For the text-containing cell, return its midpoint in (X, Y) coordinate format. 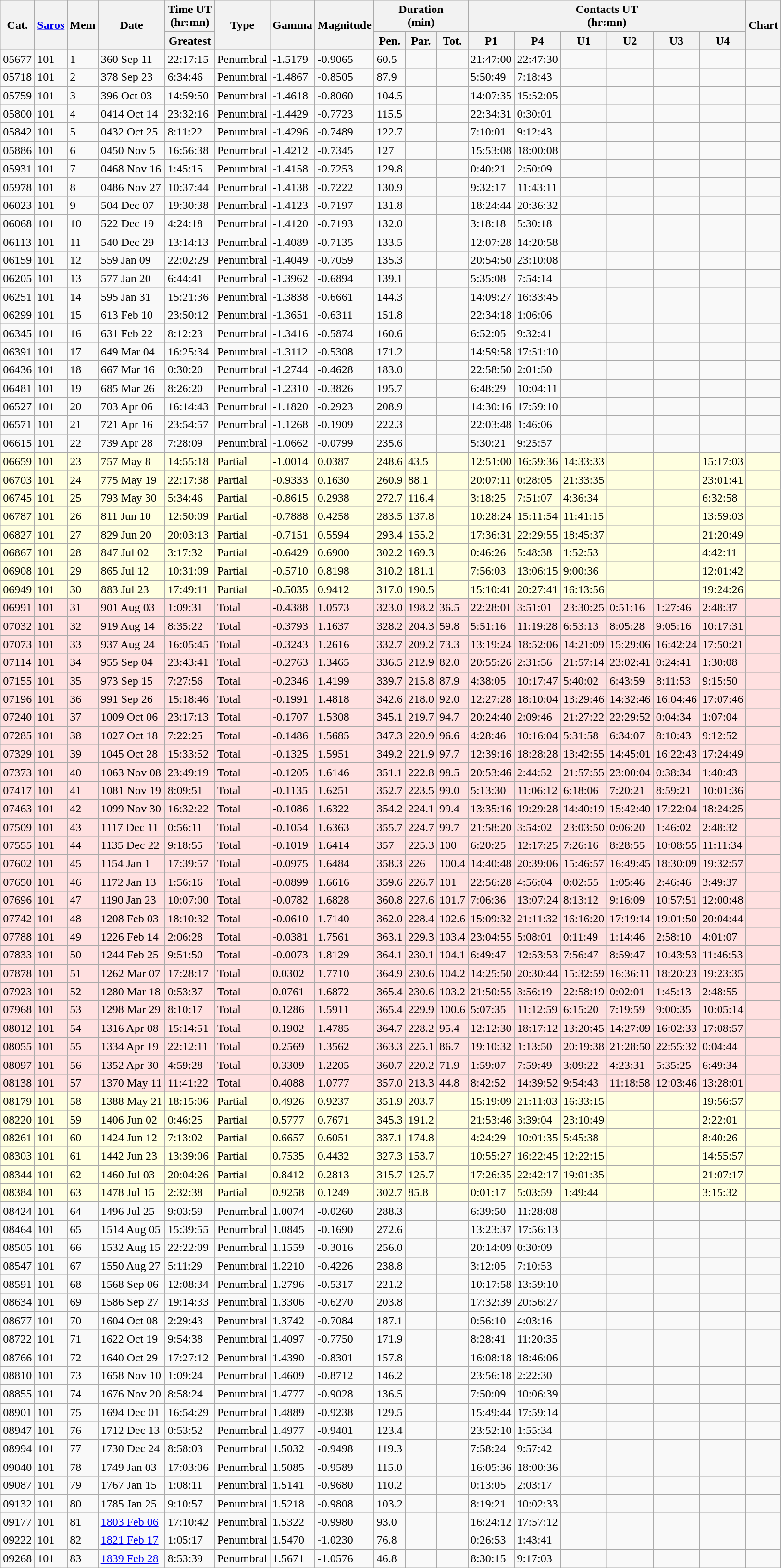
363.3 (389, 1046)
4:42:11 (723, 553)
U2 (630, 41)
213.3 (421, 1083)
-0.1325 (293, 754)
0:56:11 (189, 827)
12:03:46 (676, 1083)
139.1 (389, 279)
1:46:06 (537, 425)
17:50:21 (723, 644)
1514 Aug 05 (132, 1229)
1586 Sep 27 (132, 1302)
0.7535 (293, 1156)
7:06:36 (491, 900)
0:46:25 (189, 1120)
07373 (17, 772)
16 (83, 333)
22:56:28 (491, 882)
364.9 (389, 973)
1.6322 (344, 808)
23:43:41 (189, 662)
98.5 (452, 772)
06787 (17, 516)
06703 (17, 479)
-0.1486 (293, 735)
1081 Nov 19 (132, 790)
Par. (421, 41)
1:55:34 (537, 1431)
2:32:38 (189, 1193)
13:59:10 (537, 1284)
32 (83, 626)
-0.4226 (344, 1266)
20 (83, 406)
2:44:52 (537, 772)
1.2616 (344, 644)
70 (83, 1321)
1694 Dec 01 (132, 1412)
Tot. (452, 41)
07196 (17, 699)
793 May 30 (132, 498)
613 Feb 10 (132, 315)
31 (83, 608)
-1.0230 (344, 1540)
183.0 (389, 370)
1.2210 (293, 1266)
06436 (17, 370)
1190 Jan 23 (132, 900)
73 (83, 1375)
52 (83, 992)
218.0 (421, 699)
15 (83, 315)
355.7 (389, 827)
1712 Dec 13 (132, 1431)
220.2 (421, 1065)
0468 Nov 16 (132, 169)
08722 (17, 1339)
08766 (17, 1357)
0.1630 (344, 479)
26 (83, 516)
5:03:59 (537, 1193)
14:07:35 (491, 96)
9:16:09 (630, 900)
-1.4158 (293, 169)
10:01:36 (723, 790)
15:39:55 (189, 1229)
171.9 (389, 1339)
-0.1086 (293, 808)
99.7 (452, 827)
349.2 (389, 754)
0:53:52 (189, 1431)
-0.1205 (293, 772)
1:45:15 (189, 169)
-0.7888 (293, 516)
131.8 (389, 205)
3:18:25 (491, 498)
99.0 (452, 790)
08384 (17, 1193)
-0.1707 (293, 717)
22:29:55 (537, 535)
8:09:51 (189, 790)
14:40:19 (583, 808)
-0.9680 (344, 1485)
1:52:53 (583, 553)
-1.3838 (293, 297)
7:56:47 (583, 955)
0.4926 (293, 1101)
33 (83, 644)
1568 Sep 06 (132, 1284)
595 Jan 31 (132, 297)
1.4818 (344, 699)
342.6 (389, 699)
15:19:09 (491, 1101)
0:02:55 (583, 882)
22:58:50 (491, 370)
83 (83, 1558)
14:59:50 (189, 96)
-1.2310 (293, 388)
99.4 (452, 808)
19:24:26 (723, 589)
1.6616 (344, 882)
7:27:56 (189, 681)
137.8 (421, 516)
66 (83, 1248)
22:28:01 (491, 608)
0.1286 (293, 1010)
7:10:01 (491, 132)
0.5777 (293, 1120)
685 Mar 26 (132, 388)
12:39:16 (491, 754)
991 Sep 26 (132, 699)
2:22:01 (723, 1120)
-0.8505 (344, 77)
1.7140 (344, 919)
0.0302 (293, 973)
0:30:20 (189, 370)
5:35:25 (676, 1065)
Cat. (17, 25)
3:54:02 (537, 827)
5:30:21 (491, 443)
8:40:26 (723, 1138)
198.2 (421, 608)
272.7 (389, 498)
22:34:18 (491, 315)
21:11:32 (537, 919)
08810 (17, 1375)
8:28:55 (630, 845)
0.9412 (344, 589)
21:57:55 (583, 772)
9:54:38 (189, 1339)
3:39:04 (537, 1120)
1.6484 (344, 864)
8:58:03 (189, 1449)
07285 (17, 735)
288.3 (389, 1211)
-1.4049 (293, 260)
11:41:22 (189, 1083)
8:11:22 (189, 132)
06908 (17, 571)
06615 (17, 443)
68 (83, 1284)
06827 (17, 535)
0:04:44 (723, 1046)
15:18:46 (189, 699)
07650 (17, 882)
-0.0073 (293, 955)
238.8 (389, 1266)
1045 Oct 28 (132, 754)
18 (83, 370)
61 (83, 1156)
-1.1820 (293, 406)
17:08:57 (723, 1028)
235.6 (389, 443)
221.9 (421, 754)
1:56:16 (189, 882)
8:10:17 (189, 1010)
1172 Jan 13 (132, 882)
65 (83, 1229)
12 (83, 260)
21:53:46 (491, 1120)
85.8 (421, 1193)
P1 (491, 41)
14:40:48 (491, 864)
2:22:30 (537, 1375)
1:30:08 (723, 662)
80 (83, 1504)
-1.3651 (293, 315)
17:36:31 (491, 535)
0414 Oct 14 (132, 114)
-1.0576 (344, 1558)
3:12:05 (491, 1266)
1027 Oct 18 (132, 735)
1009 Oct 06 (132, 717)
-1.4089 (293, 242)
7:18:43 (537, 77)
1.5911 (344, 1010)
73.3 (452, 644)
-0.3826 (344, 388)
293.4 (389, 535)
0:53:37 (189, 992)
46 (83, 882)
19:10:32 (491, 1046)
1.6363 (344, 827)
94.7 (452, 717)
13 (83, 279)
1550 Aug 27 (132, 1266)
222.3 (389, 425)
-0.9589 (344, 1467)
18:00:36 (537, 1467)
18:24:44 (491, 205)
-0.0610 (293, 919)
272.6 (389, 1229)
227.6 (421, 900)
1:27:46 (676, 608)
7:22:25 (189, 735)
Greatest (189, 41)
07509 (17, 827)
64 (83, 1211)
104.1 (452, 955)
14:21:09 (583, 644)
Chart (763, 25)
07329 (17, 754)
14:09:27 (491, 297)
20:19:38 (583, 1046)
129.5 (389, 1412)
56 (83, 1065)
8:12:23 (189, 333)
-0.7750 (344, 1339)
14:25:50 (491, 973)
1.0074 (293, 1211)
955 Sep 04 (132, 662)
-0.0260 (344, 1211)
18:15:06 (189, 1101)
1.5085 (293, 1467)
8:59:47 (630, 955)
45 (83, 864)
225.3 (421, 845)
-0.1054 (293, 827)
364.1 (389, 955)
13:20:45 (583, 1028)
8:42:52 (491, 1083)
18:30:09 (676, 864)
23 (83, 461)
13:39:06 (189, 1156)
6:34:07 (630, 735)
23:02:41 (630, 662)
1.5671 (293, 1558)
77 (83, 1449)
6:34:46 (189, 77)
19:14:33 (189, 1302)
Duration(min) (421, 16)
08994 (17, 1449)
74 (83, 1394)
Contacts UT(hr:mn) (607, 16)
9:03:59 (189, 1211)
1.2796 (293, 1284)
15:17:03 (723, 461)
6:52:05 (491, 333)
4:24:18 (189, 223)
18:45:37 (583, 535)
95.4 (452, 1028)
1099 Nov 30 (132, 808)
8:26:20 (189, 388)
122.7 (389, 132)
153.7 (421, 1156)
21:47:00 (491, 59)
-0.6661 (344, 297)
09087 (17, 1485)
22:55:32 (676, 1046)
23:50:12 (189, 315)
3:17:32 (189, 553)
5:48:38 (537, 553)
260.9 (389, 479)
115.0 (389, 1467)
345.1 (389, 717)
05800 (17, 114)
06205 (17, 279)
110.2 (389, 1485)
-0.4388 (293, 608)
136.5 (389, 1394)
504 Dec 07 (132, 205)
0:13:05 (491, 1485)
U4 (723, 41)
14 (83, 297)
07878 (17, 973)
11:18:58 (630, 1083)
23:04:55 (491, 937)
203.7 (421, 1101)
22:42:17 (537, 1175)
21:07:17 (723, 1175)
20:54:50 (491, 260)
1.8129 (344, 955)
102.6 (452, 919)
219.7 (421, 717)
18:17:12 (537, 1028)
51 (83, 973)
1:40:43 (723, 772)
06949 (17, 589)
0.5594 (344, 535)
1226 Feb 14 (132, 937)
2:06:28 (189, 937)
27 (83, 535)
2:29:43 (189, 1321)
215.8 (421, 681)
703 Apr 06 (132, 406)
23:32:16 (189, 114)
5:31:58 (583, 735)
20:14:09 (491, 1248)
17 (83, 352)
5:45:38 (583, 1138)
0.7671 (344, 1120)
06113 (17, 242)
15:09:32 (491, 919)
11:28:08 (537, 1211)
9:25:57 (537, 443)
-0.2923 (344, 406)
-0.9980 (344, 1522)
2:09:46 (537, 717)
17:19:14 (630, 919)
71.9 (452, 1065)
4 (83, 114)
13:29:46 (583, 699)
16:05:45 (189, 644)
359.6 (389, 882)
360 Sep 11 (132, 59)
10:01:35 (537, 1138)
-0.1690 (344, 1229)
05759 (17, 96)
20:07:11 (491, 479)
08261 (17, 1138)
1:09:31 (189, 608)
229.3 (421, 937)
1:05:46 (630, 882)
18:52:06 (537, 644)
8:59:21 (676, 790)
9 (83, 205)
09040 (17, 1467)
-0.2346 (293, 681)
-1.4138 (293, 187)
2:48:55 (723, 992)
2:01:50 (537, 370)
29 (83, 571)
1.5032 (293, 1449)
1.1637 (344, 626)
37 (83, 717)
Magnitude (344, 25)
100.6 (452, 1010)
18:28:28 (537, 754)
127 (389, 150)
225.1 (421, 1046)
16:36:11 (630, 973)
18:10:32 (189, 919)
0.6657 (293, 1138)
12:50:09 (189, 516)
1658 Nov 10 (132, 1375)
38 (83, 735)
10:57:51 (676, 900)
-0.6429 (293, 553)
9:54:43 (583, 1083)
336.5 (389, 662)
-0.0381 (293, 937)
15:53:08 (491, 150)
1839 Feb 28 (132, 1558)
522 Dec 19 (132, 223)
1424 Jun 12 (132, 1138)
212.9 (421, 662)
7:50:09 (491, 1394)
-0.6270 (344, 1302)
351.9 (389, 1101)
-0.9808 (344, 1504)
-0.1019 (293, 845)
07742 (17, 919)
0:38:34 (676, 772)
-0.3016 (344, 1248)
357 (389, 845)
354.2 (389, 808)
15:29:06 (630, 644)
129.8 (389, 169)
10:37:44 (189, 187)
16:04:46 (676, 699)
07968 (17, 1010)
15:49:44 (491, 1412)
8:13:12 (583, 900)
5 (83, 132)
1.6872 (344, 992)
15:46:57 (583, 864)
16:42:24 (676, 644)
1785 Jan 25 (132, 1504)
08344 (17, 1175)
12:17:25 (537, 845)
1:05:17 (189, 1540)
1.4785 (344, 1028)
6:39:50 (491, 1211)
-0.9401 (344, 1431)
-0.7489 (344, 132)
-0.9028 (344, 1394)
937 Aug 24 (132, 644)
81 (83, 1522)
4:36:34 (583, 498)
-0.8615 (293, 498)
16:59:36 (537, 461)
116.4 (421, 498)
9:05:16 (676, 626)
226.7 (421, 882)
-0.7084 (344, 1321)
8:35:22 (189, 626)
187.1 (389, 1321)
06659 (17, 461)
315.7 (389, 1175)
323.0 (389, 608)
3:49:37 (723, 882)
1388 May 21 (132, 1101)
119.3 (389, 1449)
2:48:32 (723, 827)
23:03:50 (583, 827)
10:04:11 (537, 388)
28 (83, 553)
12:53:53 (537, 955)
07602 (17, 864)
1.4097 (293, 1339)
7:10:53 (537, 1266)
53 (83, 1010)
6:49:34 (723, 1065)
174.8 (421, 1138)
20:30:44 (537, 973)
357.0 (389, 1083)
11:20:35 (537, 1339)
310.2 (389, 571)
1.6146 (344, 772)
0:06:20 (630, 827)
19 (83, 388)
16:49:45 (630, 864)
-0.7193 (344, 223)
352.7 (389, 790)
2:03:17 (537, 1485)
12:27:28 (491, 699)
4:01:07 (723, 937)
229.9 (421, 1010)
-0.5317 (344, 1284)
-0.6894 (344, 279)
9:12:43 (537, 132)
0:30:09 (537, 1248)
43.5 (421, 461)
1460 Jul 03 (132, 1175)
17:57:12 (537, 1522)
-0.9065 (344, 59)
08591 (17, 1284)
-0.8060 (344, 96)
5:08:01 (537, 937)
22:17:15 (189, 59)
224.1 (421, 808)
-1.4429 (293, 114)
222.8 (421, 772)
06991 (17, 608)
49 (83, 937)
20:27:41 (537, 589)
6:48:29 (491, 388)
559 Jan 09 (132, 260)
8:58:24 (189, 1394)
7:28:09 (189, 443)
82 (83, 1540)
47 (83, 900)
42 (83, 808)
1117 Dec 11 (132, 827)
16:33:45 (537, 297)
08138 (17, 1083)
1:13:50 (537, 1046)
16:33:15 (583, 1101)
0.2938 (344, 498)
88.1 (421, 479)
20:39:06 (537, 864)
23:17:13 (189, 717)
78 (83, 1467)
30 (83, 589)
34 (83, 662)
1:49:44 (583, 1193)
1244 Feb 25 (132, 955)
19:29:28 (537, 808)
204.3 (421, 626)
0.8412 (293, 1175)
19:23:35 (723, 973)
1:59:07 (491, 1065)
21:28:50 (630, 1046)
3:51:01 (537, 608)
1.4977 (293, 1431)
09132 (17, 1504)
337.1 (389, 1138)
54 (83, 1028)
15:10:41 (491, 589)
1.3306 (293, 1302)
1.4199 (344, 681)
0432 Oct 25 (132, 132)
13:14:13 (189, 242)
0.4258 (344, 516)
15:21:36 (189, 297)
4:03:16 (537, 1321)
5:34:46 (189, 498)
-0.0975 (293, 864)
9:51:50 (189, 955)
-0.5710 (293, 571)
157.8 (389, 1357)
-0.8301 (344, 1357)
Type (242, 25)
6:20:25 (491, 845)
1604 Oct 08 (132, 1321)
21:27:22 (583, 717)
16:16:20 (583, 919)
351.1 (389, 772)
10 (83, 223)
08303 (17, 1156)
847 Jul 02 (132, 553)
18:00:08 (537, 150)
8:19:21 (491, 1504)
-0.5308 (344, 352)
59.8 (452, 626)
1640 Oct 29 (132, 1357)
-0.5035 (293, 589)
10:02:33 (537, 1504)
22:12:11 (189, 1046)
123.4 (389, 1431)
811 Jun 10 (132, 516)
364.7 (389, 1028)
08012 (17, 1028)
10:17:47 (537, 681)
230.1 (421, 955)
0:01:17 (491, 1193)
1676 Nov 20 (132, 1394)
1.7561 (344, 937)
18:20:23 (676, 973)
739 Apr 28 (132, 443)
8:53:39 (189, 1558)
144.3 (389, 297)
0:51:16 (630, 608)
-1.2744 (293, 370)
69 (83, 1302)
248.6 (389, 461)
08634 (17, 1302)
5:07:35 (491, 1010)
06391 (17, 352)
48 (83, 919)
-1.4212 (293, 150)
10:07:00 (189, 900)
11:12:59 (537, 1010)
-0.1909 (344, 425)
10:17:58 (491, 1284)
332.7 (389, 644)
1316 Apr 08 (132, 1028)
7:59:49 (537, 1065)
721 Apr 16 (132, 425)
100 (452, 845)
0486 Nov 27 (132, 187)
9:18:55 (189, 845)
-0.7151 (293, 535)
0:46:26 (491, 553)
1.4609 (293, 1375)
5:51:16 (491, 626)
76 (83, 1431)
0:11:49 (583, 937)
-1.3416 (293, 333)
43 (83, 827)
Gamma (293, 25)
6 (83, 150)
0450 Nov 5 (132, 150)
302.7 (389, 1193)
7:56:03 (491, 571)
23:30:25 (583, 608)
25 (83, 498)
12:22:15 (583, 1156)
16:08:18 (491, 1357)
1262 Mar 07 (132, 973)
93.0 (389, 1522)
0.2813 (344, 1175)
08179 (17, 1101)
-0.2763 (293, 662)
1.3465 (344, 662)
208.9 (389, 406)
06159 (17, 260)
8 (83, 187)
4:28:46 (491, 735)
1.5141 (293, 1485)
1334 Apr 19 (132, 1046)
1.6828 (344, 900)
9:17:03 (537, 1558)
9:00:35 (676, 1010)
133.5 (389, 242)
08097 (17, 1065)
46.8 (389, 1558)
20:56:27 (537, 1302)
7 (83, 169)
1:45:13 (676, 992)
5:35:08 (491, 279)
1:09:24 (189, 1375)
57 (83, 1083)
7:54:14 (537, 279)
8:10:43 (676, 735)
1.0777 (344, 1083)
8:11:53 (676, 681)
345.3 (389, 1120)
190.5 (421, 589)
07463 (17, 808)
829 Jun 20 (132, 535)
0.9237 (344, 1101)
1208 Feb 03 (132, 919)
1135 Dec 22 (132, 845)
41 (83, 790)
20:36:32 (537, 205)
19:01:35 (583, 1175)
50 (83, 955)
-1.3112 (293, 352)
1352 Apr 30 (132, 1065)
11:06:12 (537, 790)
67 (83, 1266)
115.5 (389, 114)
17:59:10 (537, 406)
23:01:41 (723, 479)
14:55:18 (189, 461)
P4 (537, 41)
169.3 (421, 553)
-0.9333 (293, 479)
10:43:53 (676, 955)
17:49:11 (189, 589)
60 (83, 1138)
22:02:29 (189, 260)
125.7 (421, 1175)
1:43:41 (537, 1540)
07073 (17, 644)
0:04:34 (676, 717)
Saros (51, 25)
10:55:27 (491, 1156)
226 (421, 864)
-0.0799 (344, 443)
1622 Oct 19 (132, 1339)
96.6 (452, 735)
14:27:09 (630, 1028)
12:51:00 (491, 461)
2:31:56 (537, 662)
5:13:30 (491, 790)
1.4777 (293, 1394)
919 Aug 14 (132, 626)
0:28:05 (537, 479)
146.2 (389, 1375)
-0.9498 (344, 1449)
75 (83, 1412)
328.2 (389, 626)
76.8 (389, 1540)
1.5470 (293, 1540)
0.3309 (293, 1065)
06481 (17, 388)
362.0 (389, 919)
10:16:04 (537, 735)
13:35:16 (491, 808)
11:19:28 (537, 626)
132.0 (389, 223)
-1.4120 (293, 223)
3:15:32 (723, 1193)
14:39:52 (537, 1083)
17:22:04 (676, 808)
44.8 (452, 1083)
08677 (17, 1321)
10:05:14 (723, 1010)
1730 Dec 24 (132, 1449)
14:33:33 (583, 461)
58 (83, 1101)
104.5 (389, 96)
-1.4123 (293, 205)
-1.3962 (293, 279)
360.7 (389, 1065)
Time UT(hr:mn) (189, 16)
228.2 (421, 1028)
9:12:52 (723, 735)
7:20:21 (630, 790)
-1.1268 (293, 425)
18:24:25 (723, 808)
07114 (17, 662)
378 Sep 23 (132, 77)
11:46:53 (723, 955)
8:30:15 (491, 1558)
06571 (17, 425)
6:15:20 (583, 1010)
17:39:57 (189, 864)
396 Oct 03 (132, 96)
07032 (17, 626)
23:52:10 (491, 1431)
10:06:39 (537, 1394)
-0.8712 (344, 1375)
4:23:31 (630, 1065)
08464 (17, 1229)
0.8198 (344, 571)
0.9258 (293, 1193)
5:30:18 (537, 223)
2:46:46 (676, 882)
13:19:24 (491, 644)
09177 (17, 1522)
07696 (17, 900)
1767 Jan 15 (132, 1485)
2:58:10 (676, 937)
1:07:04 (723, 717)
2:48:37 (723, 608)
11 (83, 242)
72 (83, 1357)
4:56:04 (537, 882)
14:55:57 (723, 1156)
06527 (17, 406)
223.5 (421, 790)
Pen. (389, 41)
15:11:54 (537, 516)
06745 (17, 498)
17:03:06 (189, 1467)
15:42:40 (630, 808)
-0.1135 (293, 790)
302.2 (389, 553)
24 (83, 479)
757 May 8 (132, 461)
05842 (17, 132)
0.1902 (293, 1028)
6:32:58 (723, 498)
21:33:35 (583, 479)
-0.7222 (344, 187)
08947 (17, 1431)
06299 (17, 315)
1154 Jan 1 (132, 864)
358.3 (389, 864)
21:20:49 (723, 535)
1.5322 (293, 1522)
8:05:28 (630, 626)
1478 Jul 15 (132, 1193)
18:46:06 (537, 1357)
1298 Mar 29 (132, 1010)
-0.9238 (344, 1412)
3 (83, 96)
05978 (17, 187)
1803 Feb 06 (132, 1522)
07240 (17, 717)
9:57:42 (537, 1449)
92.0 (452, 699)
203.8 (389, 1302)
1406 Jun 02 (132, 1120)
U1 (583, 41)
5:11:29 (189, 1266)
23:54:57 (189, 425)
16:13:56 (583, 589)
1 (83, 59)
35 (83, 681)
23:10:49 (583, 1120)
07833 (17, 955)
22:17:38 (189, 479)
11:11:34 (723, 845)
22:58:19 (583, 992)
0.4088 (293, 1083)
221.2 (389, 1284)
-0.7253 (344, 169)
82.0 (452, 662)
11:43:11 (537, 187)
10:28:24 (491, 516)
13:59:03 (723, 516)
-1.0014 (293, 461)
7:58:24 (491, 1449)
1.0573 (344, 608)
-0.5874 (344, 333)
13:06:15 (537, 571)
63 (83, 1193)
1280 Mar 18 (132, 992)
21 (83, 425)
15:52:05 (537, 96)
06345 (17, 333)
1442 Jun 23 (132, 1156)
14:32:46 (630, 699)
1.5308 (344, 717)
1.4390 (293, 1357)
40 (83, 772)
1.5685 (344, 735)
0:02:01 (630, 992)
08055 (17, 1046)
14:59:58 (491, 352)
577 Jan 20 (132, 279)
327.3 (389, 1156)
-0.3793 (293, 626)
103.4 (452, 937)
17:51:10 (537, 352)
-1.4296 (293, 132)
09222 (17, 1540)
05677 (17, 59)
22:47:30 (537, 59)
649 Mar 04 (132, 352)
4:38:05 (491, 681)
360.8 (389, 900)
339.7 (389, 681)
19:30:38 (189, 205)
1:06:06 (537, 315)
23:10:08 (537, 260)
15:14:51 (189, 1028)
1496 Jul 25 (132, 1211)
Mem (83, 25)
16:22:45 (537, 1156)
16:02:33 (676, 1028)
44 (83, 845)
540 Dec 29 (132, 242)
20:04:26 (189, 1175)
1.2205 (344, 1065)
08901 (17, 1412)
22:29:52 (630, 717)
1.1559 (293, 1248)
14:30:16 (491, 406)
09268 (17, 1558)
17:27:12 (189, 1357)
1.0845 (293, 1229)
-0.6311 (344, 315)
17:28:17 (189, 973)
16:54:29 (189, 1412)
9:32:41 (537, 333)
16:24:12 (491, 1522)
05886 (17, 150)
-1.5179 (293, 59)
07155 (17, 681)
0.0761 (293, 992)
3:56:19 (537, 992)
347.3 (389, 735)
07923 (17, 992)
775 May 19 (132, 479)
228.4 (421, 919)
1749 Jan 03 (132, 1467)
1:14:46 (630, 937)
-0.7059 (344, 260)
08505 (17, 1248)
20:04:44 (723, 919)
13:07:24 (537, 900)
1370 May 11 (132, 1083)
9:00:36 (583, 571)
2:50:09 (537, 169)
16:25:34 (189, 352)
16:32:22 (189, 808)
36.5 (452, 608)
-1.0662 (293, 443)
20:55:26 (491, 662)
13:42:55 (583, 754)
1.6414 (344, 845)
55 (83, 1046)
7:19:59 (630, 1010)
16:14:43 (189, 406)
05931 (17, 169)
21:58:20 (491, 827)
16:22:43 (676, 754)
865 Jul 12 (132, 571)
71 (83, 1339)
1.3562 (344, 1046)
901 Aug 03 (132, 608)
22:22:09 (189, 1248)
-0.7197 (344, 205)
21:11:03 (537, 1101)
12:07:28 (491, 242)
0:24:41 (676, 662)
23:00:04 (630, 772)
17:59:14 (537, 1412)
104.2 (452, 973)
363.1 (389, 937)
0.6900 (344, 553)
19:01:50 (676, 919)
-0.0782 (293, 900)
6:43:59 (630, 681)
17:10:42 (189, 1522)
22:03:48 (491, 425)
06867 (17, 553)
6:49:47 (491, 955)
12:01:42 (723, 571)
883 Jul 23 (132, 589)
256.0 (389, 1248)
20:24:40 (491, 717)
12:12:30 (491, 1028)
1.6251 (344, 790)
1.4889 (293, 1412)
-0.0899 (293, 882)
10:08:55 (676, 845)
5:50:49 (491, 77)
86.7 (452, 1046)
1.3742 (293, 1321)
13:28:01 (723, 1083)
17:32:39 (491, 1302)
17:24:49 (723, 754)
631 Feb 22 (132, 333)
151.8 (389, 315)
11:41:15 (583, 516)
8:28:41 (491, 1339)
209.2 (421, 644)
19:32:57 (723, 864)
13:23:37 (491, 1229)
7:26:16 (583, 845)
667 Mar 16 (132, 370)
7:51:07 (537, 498)
06068 (17, 223)
160.6 (389, 333)
0.6051 (344, 1138)
220.9 (421, 735)
100.4 (452, 864)
130.9 (389, 187)
17:26:35 (491, 1175)
5:40:02 (583, 681)
14:20:58 (537, 242)
08547 (17, 1266)
1063 Nov 08 (132, 772)
U3 (676, 41)
36 (83, 699)
07788 (17, 937)
16:56:38 (189, 150)
3:18:18 (491, 223)
-0.1991 (293, 699)
191.2 (421, 1120)
20:53:46 (491, 772)
224.7 (421, 827)
4:59:28 (189, 1065)
12:00:48 (723, 900)
08855 (17, 1394)
-0.7723 (344, 114)
317.0 (389, 589)
0:40:21 (491, 169)
1:08:11 (189, 1485)
-0.7345 (344, 150)
135.3 (389, 260)
973 Sep 15 (132, 681)
79 (83, 1485)
-0.4628 (344, 370)
1821 Feb 17 (132, 1540)
12:08:34 (189, 1284)
195.7 (389, 388)
23:56:18 (491, 1375)
17:07:46 (723, 699)
20:03:13 (189, 535)
1:46:02 (676, 827)
05718 (17, 77)
0.0387 (344, 461)
0.2569 (293, 1046)
08220 (17, 1120)
0.1249 (344, 1193)
0:30:01 (537, 114)
17:56:13 (537, 1229)
Date (132, 25)
18:10:04 (537, 699)
9:10:57 (189, 1504)
2 (83, 77)
0:56:10 (491, 1321)
07555 (17, 845)
19:56:57 (723, 1101)
4:24:29 (491, 1138)
6:53:13 (583, 626)
60.5 (389, 59)
06023 (17, 205)
10:17:31 (723, 626)
97.7 (452, 754)
23:49:19 (189, 772)
06251 (17, 297)
08424 (17, 1211)
1.5218 (293, 1504)
9:32:17 (491, 187)
1.5951 (344, 754)
16:05:36 (491, 1467)
21:57:14 (583, 662)
155.2 (421, 535)
-0.7135 (344, 242)
-0.3243 (293, 644)
15:32:59 (583, 973)
6:44:41 (189, 279)
283.5 (389, 516)
1532 Aug 15 (132, 1248)
39 (83, 754)
0:26:53 (491, 1540)
171.2 (389, 352)
-1.4867 (293, 77)
59 (83, 1120)
21:50:55 (491, 992)
22:34:31 (491, 114)
-1.4618 (293, 96)
101.7 (452, 900)
3:09:22 (583, 1065)
14:45:01 (630, 754)
6:18:06 (583, 790)
9:15:50 (723, 681)
62 (83, 1175)
0.4432 (344, 1156)
1.7710 (344, 973)
7:13:02 (189, 1138)
07417 (17, 790)
15:33:52 (189, 754)
22 (83, 443)
10:31:09 (189, 571)
181.1 (421, 571)
